Determine the (x, y) coordinate at the center of the cell enclosing the given text.  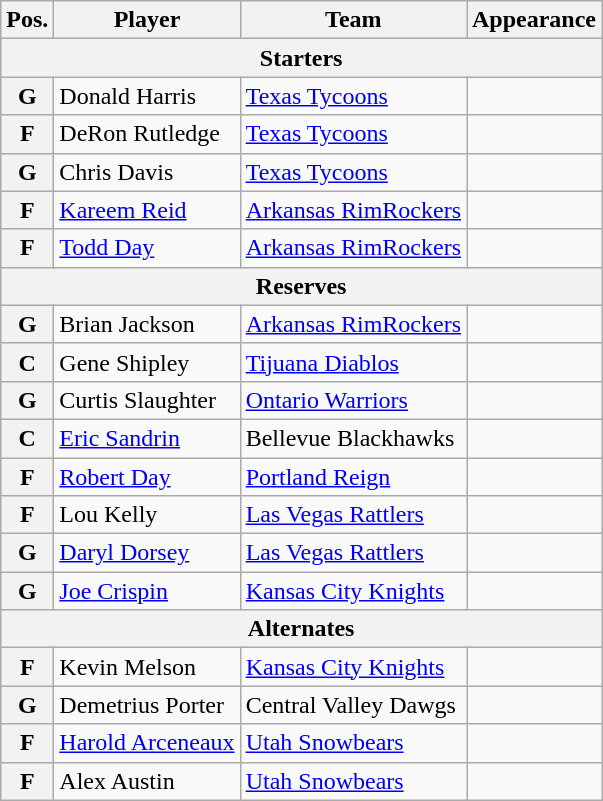
Joe Crispin (147, 591)
Bellevue Blackhawks (353, 438)
Chris Davis (147, 172)
Curtis Slaughter (147, 400)
Daryl Dorsey (147, 553)
Alex Austin (147, 781)
Brian Jackson (147, 324)
Ontario Warriors (353, 400)
Portland Reign (353, 477)
Gene Shipley (147, 362)
Starters (302, 58)
Lou Kelly (147, 515)
Reserves (302, 286)
DeRon Rutledge (147, 134)
Donald Harris (147, 96)
Todd Day (147, 248)
Demetrius Porter (147, 705)
Team (353, 20)
Kareem Reid (147, 210)
Player (147, 20)
Robert Day (147, 477)
Alternates (302, 629)
Kevin Melson (147, 667)
Appearance (534, 20)
Harold Arceneaux (147, 743)
Pos. (28, 20)
Central Valley Dawgs (353, 705)
Tijuana Diablos (353, 362)
Eric Sandrin (147, 438)
